Return the (X, Y) coordinate for the center point of the cell that contains the specified text.  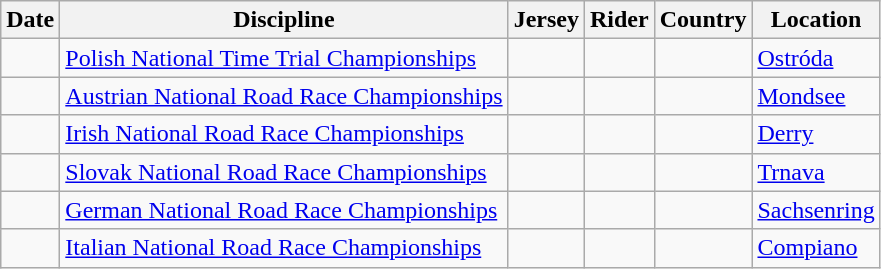
Rider (619, 20)
Sachsenring (816, 210)
Country (703, 20)
Location (816, 20)
Ostróda (816, 58)
Mondsee (816, 96)
Discipline (284, 20)
Slovak National Road Race Championships (284, 172)
Austrian National Road Race Championships (284, 96)
Italian National Road Race Championships (284, 248)
Jersey (546, 20)
German National Road Race Championships (284, 210)
Polish National Time Trial Championships (284, 58)
Compiano (816, 248)
Derry (816, 134)
Irish National Road Race Championships (284, 134)
Trnava (816, 172)
Date (30, 20)
